Detect which cell encompasses the target text, then output its [X, Y] center coordinate. 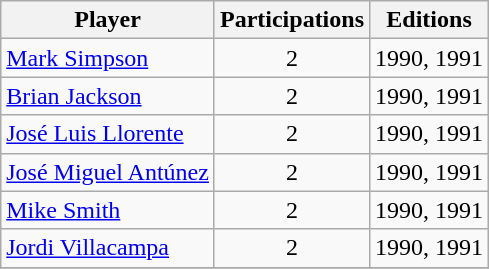
Brian Jackson [108, 96]
Player [108, 20]
Mark Simpson [108, 58]
Jordi Villacampa [108, 248]
Participations [292, 20]
Mike Smith [108, 210]
José Luis Llorente [108, 134]
José Miguel Antúnez [108, 172]
Editions [430, 20]
